Determine the (X, Y) coordinate at the center of the cell enclosing the given text.  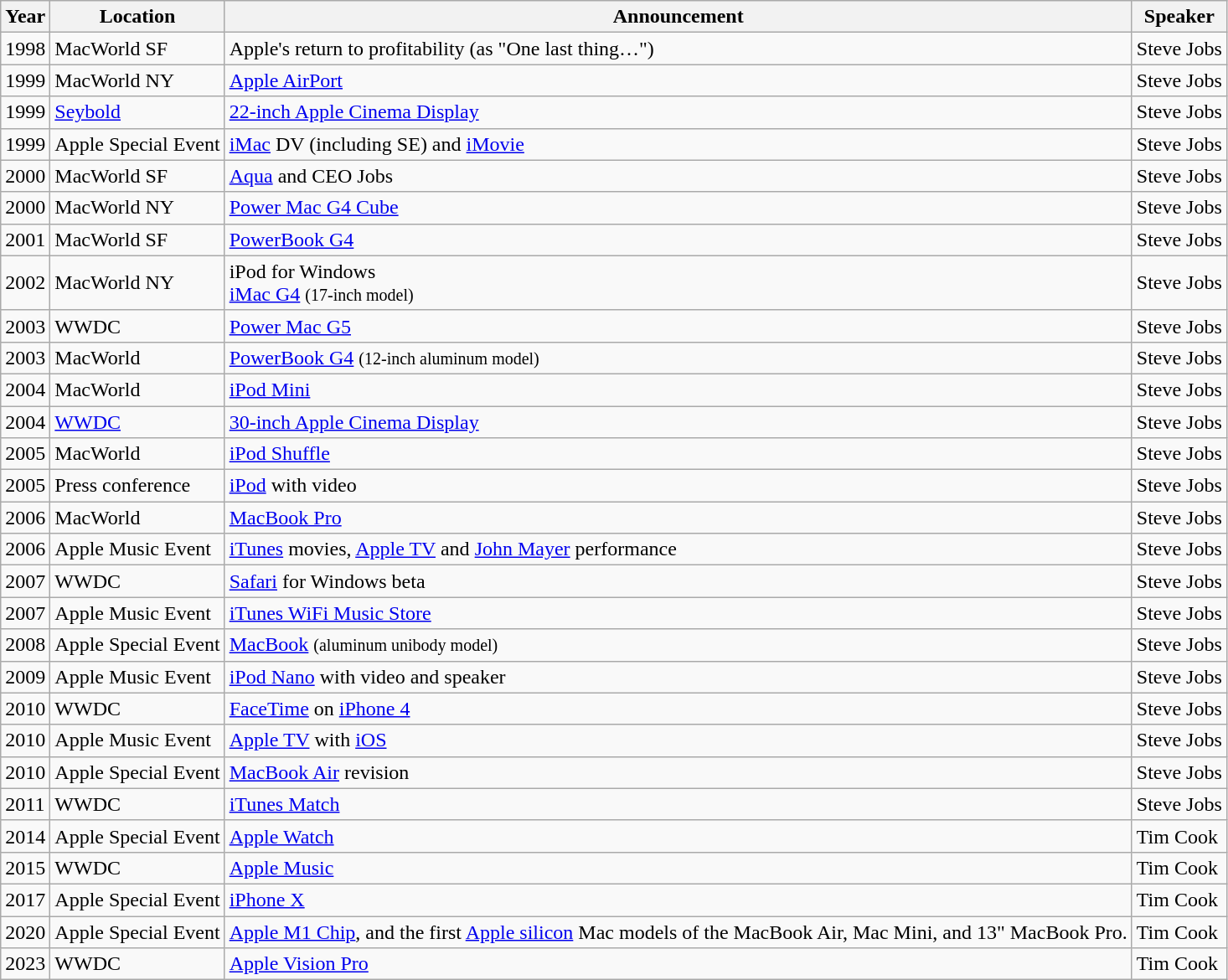
iPod for WindowsiMac G4 (17-inch model) (678, 283)
Apple TV with iOS (678, 740)
Apple Watch (678, 836)
Safari for Windows beta (678, 581)
Power Mac G5 (678, 326)
Location (137, 17)
iPod Shuffle (678, 454)
2009 (25, 677)
2002 (25, 283)
Apple AirPort (678, 80)
Apple Music (678, 868)
PowerBook G4 (678, 240)
PowerBook G4 (12-inch aluminum model) (678, 358)
MacBook (aluminum unibody model) (678, 645)
Apple Vision Pro (678, 964)
iTunes Match (678, 804)
MacBook Air revision (678, 772)
Speaker (1179, 17)
iPod with video (678, 486)
MacBook Pro (678, 518)
22-inch Apple Cinema Display (678, 112)
Aqua and CEO Jobs (678, 176)
iPhone X (678, 900)
Announcement (678, 17)
FaceTime on iPhone 4 (678, 709)
2014 (25, 836)
iTunes movies, Apple TV and John Mayer performance (678, 549)
2023 (25, 964)
Power Mac G4 Cube (678, 208)
2020 (25, 932)
2017 (25, 900)
2011 (25, 804)
Year (25, 17)
iMac DV (including SE) and iMovie (678, 144)
30-inch Apple Cinema Display (678, 421)
iTunes WiFi Music Store (678, 613)
Seybold (137, 112)
iPod Nano with video and speaker (678, 677)
2015 (25, 868)
Apple's return to profitability (as "One last thing…") (678, 49)
Press conference (137, 486)
2001 (25, 240)
iPod Mini (678, 389)
Apple M1 Chip, and the first Apple silicon Mac models of the MacBook Air, Mac Mini, and 13" MacBook Pro. (678, 932)
2008 (25, 645)
1998 (25, 49)
